Find where the given text appears and provide that cell's center as (x, y) coordinate. 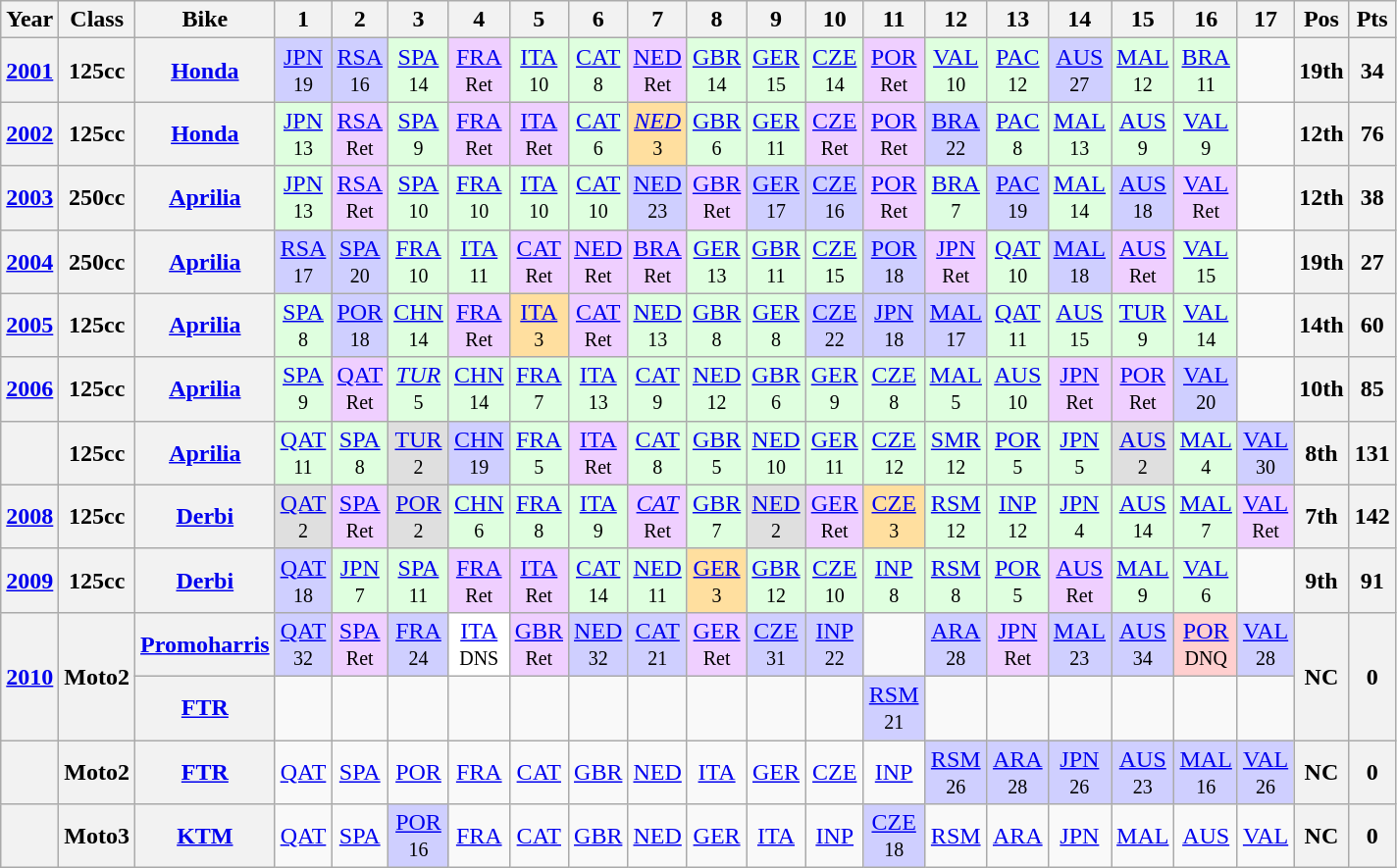
SMR12 (956, 453)
GER13 (716, 261)
2003 (29, 198)
GBR12 (776, 581)
GBR8 (716, 326)
MAL (1143, 836)
CAT21 (657, 643)
PAC8 (1017, 133)
INP12 (1017, 516)
VAL20 (1206, 388)
CZE31 (776, 643)
ITADNS (479, 643)
RSM21 (894, 708)
JPN4 (1079, 516)
27 (1371, 261)
AUS27 (1079, 71)
AUS15 (1079, 326)
CZE16 (834, 198)
Pts (1371, 20)
14th (1321, 326)
34 (1371, 71)
JPN19 (303, 71)
NED2 (776, 516)
NED32 (598, 643)
VAL10 (956, 71)
ITA3 (539, 326)
60 (1371, 326)
MAL5 (956, 388)
10th (1321, 388)
PAC12 (1017, 71)
142 (1371, 516)
8th (1321, 453)
4 (479, 20)
2009 (29, 581)
ITA9 (598, 516)
9th (1321, 581)
CAT10 (598, 198)
AUS2 (1143, 453)
NED10 (776, 453)
CZE8 (894, 388)
GBR7 (716, 516)
FRA24 (419, 643)
JPN (1079, 836)
Promoharris (206, 643)
CZE18 (894, 836)
VAL26 (1266, 771)
MAL18 (1079, 261)
QAT18 (303, 581)
2 (360, 20)
MAL13 (1079, 133)
CZE12 (894, 453)
INP22 (834, 643)
JPN5 (1079, 453)
JPN18 (894, 326)
10 (834, 20)
INP8 (894, 581)
17 (1266, 20)
5 (539, 20)
MAL4 (1206, 453)
6 (598, 20)
CZE (834, 771)
POR (419, 771)
76 (1371, 133)
GER8 (776, 326)
VAL15 (1206, 261)
CAT9 (657, 388)
GBR11 (776, 261)
12 (956, 20)
FRA7 (539, 388)
AUS14 (1143, 516)
MAL16 (1206, 771)
7th (1321, 516)
2005 (29, 326)
AUS18 (1143, 198)
VAL14 (1206, 326)
BRA22 (956, 133)
1 (303, 20)
SPA14 (419, 71)
AUS23 (1143, 771)
3 (419, 20)
BRA7 (956, 198)
Moto3 (97, 836)
CZE14 (834, 71)
2002 (29, 133)
PAC19 (1017, 198)
RSM26 (956, 771)
QAT32 (303, 643)
NED11 (657, 581)
CZERet (834, 133)
ITA13 (598, 388)
GER3 (716, 581)
KTM (206, 836)
CAT6 (598, 133)
QAT2 (303, 516)
GER9 (834, 388)
TUR5 (419, 388)
NED13 (657, 326)
VAL6 (1206, 581)
GER15 (776, 71)
7 (657, 20)
GBR14 (716, 71)
JPN7 (360, 581)
14 (1079, 20)
85 (1371, 388)
2010 (29, 676)
FRA8 (539, 516)
CHN19 (479, 453)
CZE22 (834, 326)
FRA5 (539, 453)
VAL (1266, 836)
13 (1017, 20)
CZE15 (834, 261)
2004 (29, 261)
CZE3 (894, 516)
AUS10 (1017, 388)
Class (97, 20)
POR2 (419, 516)
NED12 (716, 388)
VAL28 (1266, 643)
16 (1206, 20)
QAT10 (1017, 261)
RSM (956, 836)
AUS34 (1143, 643)
CHN6 (479, 516)
JPN26 (1079, 771)
2001 (29, 71)
131 (1371, 453)
15 (1143, 20)
ARA (1017, 836)
SPA20 (360, 261)
POR16 (419, 836)
MAL14 (1079, 198)
MAL9 (1143, 581)
2008 (29, 516)
CAT14 (598, 581)
Year (29, 20)
38 (1371, 198)
GER17 (776, 198)
BRA11 (1206, 71)
MAL7 (1206, 516)
91 (1371, 581)
11 (894, 20)
RSM12 (956, 516)
VAL30 (1266, 453)
TUR2 (419, 453)
SPA11 (419, 581)
RSA16 (360, 71)
NED3 (657, 133)
AUS (1206, 836)
NED23 (657, 198)
9 (776, 20)
MAL23 (1079, 643)
TUR9 (1143, 326)
QATRet (360, 388)
GBR5 (716, 453)
PORDNQ (1206, 643)
MAL12 (1143, 71)
MAL17 (956, 326)
Pos (1321, 20)
VAL9 (1206, 133)
ITA11 (479, 261)
RSA17 (303, 261)
RSM8 (956, 581)
8 (716, 20)
Bike (206, 20)
AUS9 (1143, 133)
BRARet (657, 261)
CZE10 (834, 581)
SPA10 (419, 198)
2006 (29, 388)
